For the text-containing cell, return its midpoint in [x, y] coordinate format. 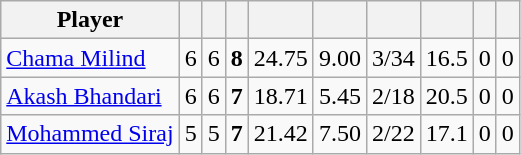
5.45 [340, 96]
24.75 [280, 58]
Akash Bhandari [90, 96]
Player [90, 20]
9.00 [340, 58]
2/22 [393, 134]
7.50 [340, 134]
20.5 [446, 96]
3/34 [393, 58]
21.42 [280, 134]
Mohammed Siraj [90, 134]
2/18 [393, 96]
Chama Milind [90, 58]
18.71 [280, 96]
16.5 [446, 58]
17.1 [446, 134]
8 [236, 58]
